Pinpoint the cell where the given text exists, returning its (X, Y) midpoint coordinate. 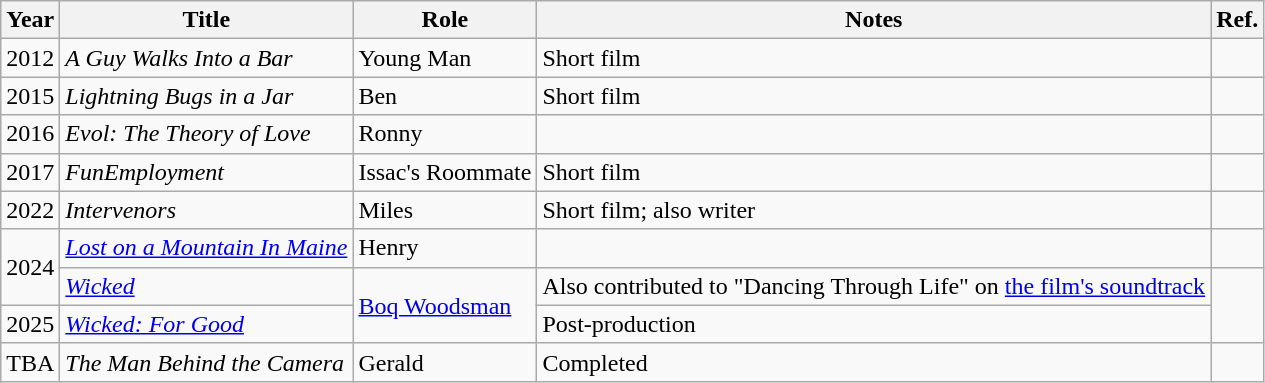
2012 (30, 58)
2022 (30, 210)
Lightning Bugs in a Jar (206, 96)
Post-production (874, 324)
Lost on a Mountain In Maine (206, 248)
Notes (874, 20)
The Man Behind the Camera (206, 362)
Ronny (445, 134)
Boq Woodsman (445, 305)
Miles (445, 210)
Role (445, 20)
Ref. (1238, 20)
TBA (30, 362)
Gerald (445, 362)
2024 (30, 267)
Ben (445, 96)
2025 (30, 324)
Intervenors (206, 210)
2016 (30, 134)
Issac's Roommate (445, 172)
2017 (30, 172)
Henry (445, 248)
2015 (30, 96)
A Guy Walks Into a Bar (206, 58)
Wicked: For Good (206, 324)
Young Man (445, 58)
FunEmployment (206, 172)
Wicked (206, 286)
Year (30, 20)
Completed (874, 362)
Also contributed to "Dancing Through Life" on the film's soundtrack (874, 286)
Short film; also writer (874, 210)
Evol: The Theory of Love (206, 134)
Title (206, 20)
